Determine the (X, Y) coordinate at the center of the cell enclosing the given text.  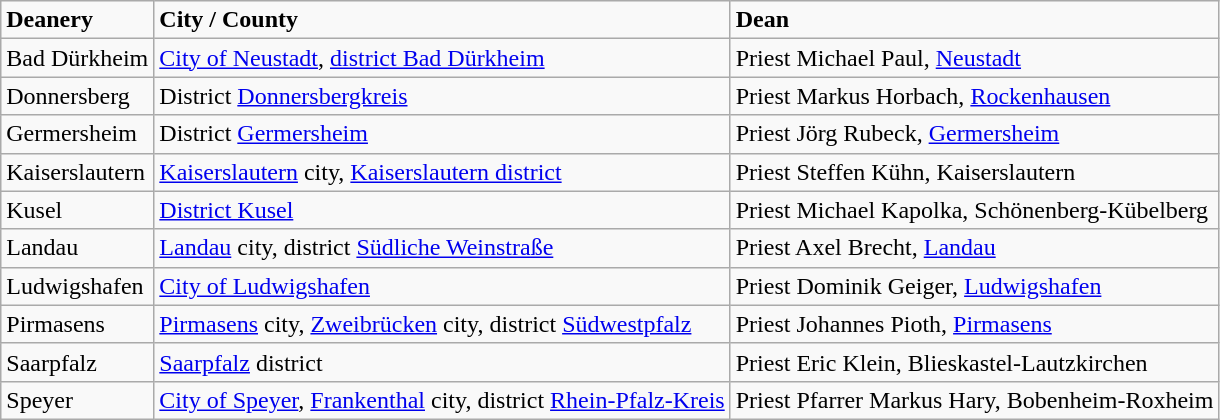
Priest Johannes Pioth, Pirmasens (974, 324)
Bad Dürkheim (78, 58)
Dean (974, 20)
Priest Steffen Kühn, Kaiserslautern (974, 172)
Priest Markus Horbach, Rockenhausen (974, 96)
District Germersheim (442, 134)
Priest Axel Brecht, Landau (974, 248)
Donnersberg (78, 96)
City / County (442, 20)
Priest Michael Paul, Neustadt (974, 58)
Pirmasens city, Zweibrücken city, district Südwestpfalz (442, 324)
Priest Dominik Geiger, Ludwigshafen (974, 286)
Germersheim (78, 134)
Priest Pfarrer Markus Hary, Bobenheim-Roxheim (974, 400)
City of Ludwigshafen (442, 286)
City of Speyer, Frankenthal city, district Rhein-Pfalz-Kreis (442, 400)
Landau (78, 248)
Priest Jörg Rubeck, Germersheim (974, 134)
Pirmasens (78, 324)
City of Neustadt, district Bad Dürkheim (442, 58)
Kaiserslautern (78, 172)
District Donnersbergkreis (442, 96)
Priest Michael Kapolka, Schönenberg-Kübelberg (974, 210)
Ludwigshafen (78, 286)
Deanery (78, 20)
Saarpfalz district (442, 362)
Priest Eric Klein, Blieskastel-Lautzkirchen (974, 362)
Landau city, district Südliche Weinstraße (442, 248)
Kusel (78, 210)
Saarpfalz (78, 362)
Kaiserslautern city, Kaiserslautern district (442, 172)
District Kusel (442, 210)
Speyer (78, 400)
